Capture the cell that displays the provided text and extract its [X, Y] central coordinate. 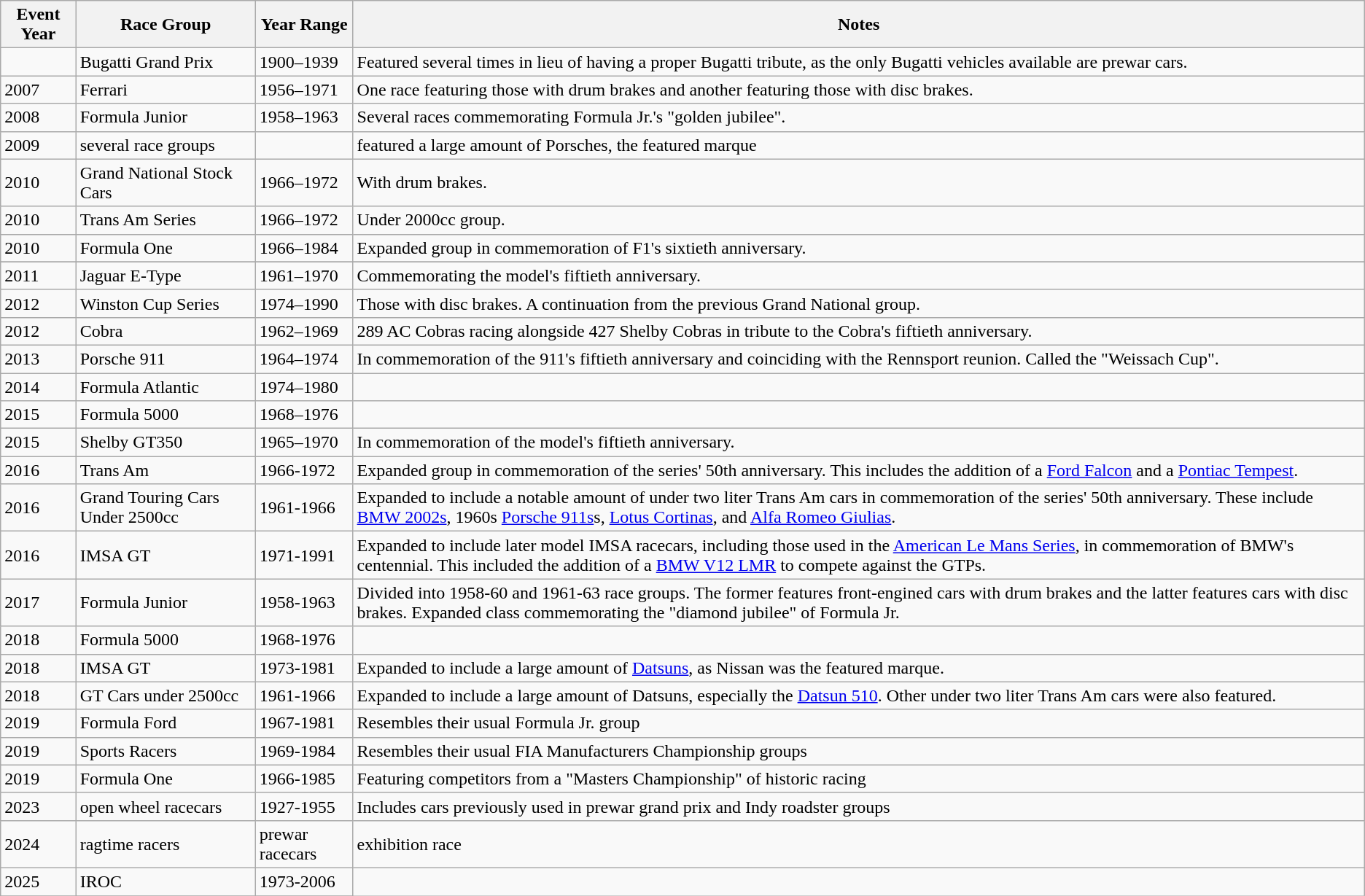
1966–1984 [304, 248]
Cobra [166, 331]
2017 [38, 602]
Event Year [38, 25]
Featuring competitors from a "Masters Championship" of historic racing [859, 779]
Trans Am Series [166, 220]
2025 [38, 881]
1958–1963 [304, 117]
2014 [38, 387]
1968-1976 [304, 640]
Shelby GT350 [166, 443]
Expanded to include a large amount of Datsuns, especially the Datsun 510. Other under two liter Trans Am cars were also featured. [859, 696]
In commemoration of the 911's fiftieth anniversary and coinciding with the Rennsport reunion. Called the "Weissach Cup". [859, 359]
2023 [38, 806]
1966-1972 [304, 470]
GT Cars under 2500cc [166, 696]
1962–1969 [304, 331]
Race Group [166, 25]
1965–1970 [304, 443]
Resembles their usual FIA Manufacturers Championship groups [859, 751]
Expanded to include a large amount of Datsuns, as Nissan was the featured marque. [859, 668]
1966-1985 [304, 779]
Grand National Stock Cars [166, 182]
Several races commemorating Formula Jr.'s "golden jubilee". [859, 117]
2008 [38, 117]
1956–1971 [304, 90]
1967-1981 [304, 723]
Year Range [304, 25]
Formula Atlantic [166, 387]
Formula Ford [166, 723]
1964–1974 [304, 359]
IROC [166, 881]
289 AC Cobras racing alongside 427 Shelby Cobras in tribute to the Cobra's fiftieth anniversary. [859, 331]
open wheel racecars [166, 806]
Under 2000cc group. [859, 220]
Featured several times in lieu of having a proper Bugatti tribute, as the only Bugatti vehicles available are prewar cars. [859, 62]
Expanded group in commemoration of F1's sixtieth anniversary. [859, 248]
Those with disc brakes. A continuation from the previous Grand National group. [859, 303]
Bugatti Grand Prix [166, 62]
featured a large amount of Porsches, the featured marque [859, 145]
In commemoration of the model's fiftieth anniversary. [859, 443]
One race featuring those with drum brakes and another featuring those with disc brakes. [859, 90]
1968–1976 [304, 415]
Resembles their usual Formula Jr. group [859, 723]
1900–1939 [304, 62]
With drum brakes. [859, 182]
2009 [38, 145]
Sports Racers [166, 751]
ragtime racers [166, 844]
1974–1990 [304, 303]
1969-1984 [304, 751]
1961–1970 [304, 276]
Jaguar E-Type [166, 276]
Trans Am [166, 470]
1958-1963 [304, 602]
2013 [38, 359]
Porsche 911 [166, 359]
1973-1981 [304, 668]
Commemorating the model's fiftieth anniversary. [859, 276]
1927-1955 [304, 806]
1971-1991 [304, 556]
Notes [859, 25]
2011 [38, 276]
several race groups [166, 145]
Ferrari [166, 90]
Includes cars previously used in prewar grand prix and Indy roadster groups [859, 806]
1974–1980 [304, 387]
exhibition race [859, 844]
prewar racecars [304, 844]
Grand Touring Cars Under 2500cc [166, 507]
2024 [38, 844]
Expanded group in commemoration of the series' 50th anniversary. This includes the addition of a Ford Falcon and a Pontiac Tempest. [859, 470]
1973-2006 [304, 881]
2007 [38, 90]
Winston Cup Series [166, 303]
